Search for the cell housing the specified text and yield its [x, y] center coordinate. 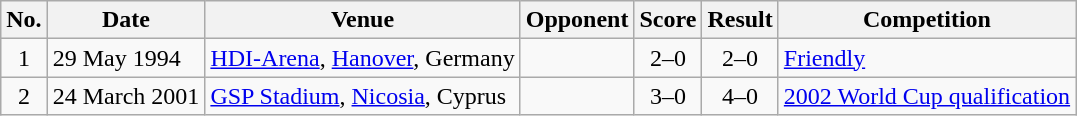
Opponent [577, 20]
Friendly [926, 58]
GSP Stadium, Nicosia, Cyprus [362, 96]
Date [126, 20]
4–0 [740, 96]
Score [668, 20]
3–0 [668, 96]
No. [24, 20]
24 March 2001 [126, 96]
2 [24, 96]
Venue [362, 20]
2002 World Cup qualification [926, 96]
29 May 1994 [126, 58]
Competition [926, 20]
1 [24, 58]
Result [740, 20]
HDI-Arena, Hanover, Germany [362, 58]
